Identify which cell holds the provided text, then report its [x, y] central coordinate. 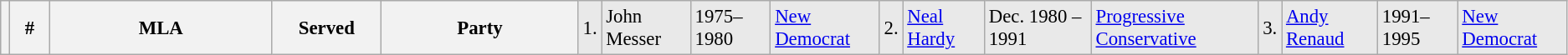
MLA [161, 28]
Party [480, 28]
2. [891, 28]
1991–1995 [1417, 28]
Dec. 1980 – 1991 [1038, 28]
# [29, 28]
Andy Renaud [1330, 28]
Neal Hardy [944, 28]
1. [590, 28]
3. [1270, 28]
John Messer [646, 28]
1975–1980 [730, 28]
Served [326, 28]
Progressive Conservative [1175, 28]
